Pinpoint the cell where the given text exists, returning its (X, Y) midpoint coordinate. 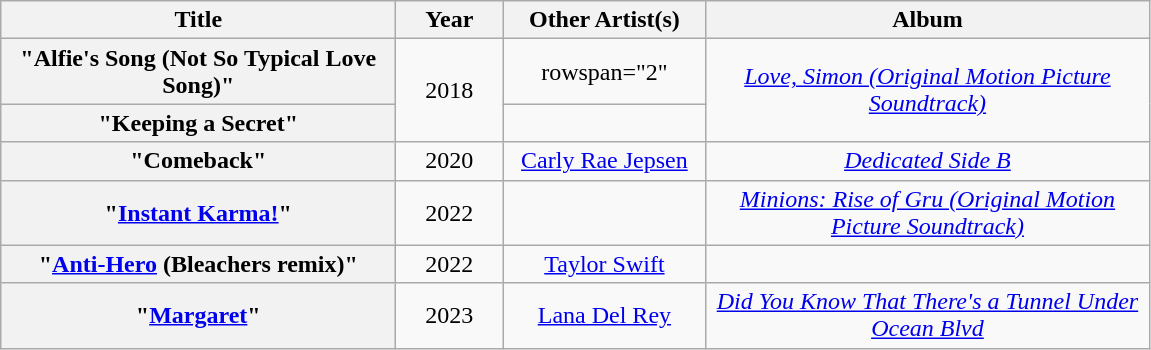
rowspan="2" (604, 72)
Other Artist(s) (604, 20)
Title (198, 20)
"Instant Karma!" (198, 212)
2020 (450, 161)
"Margaret" (198, 316)
Year (450, 20)
"Comeback" (198, 161)
Love, Simon (Original Motion Picture Soundtrack) (928, 90)
2023 (450, 316)
"Alfie's Song (Not So Typical Love Song)" (198, 72)
Dedicated Side B (928, 161)
Did You Know That There's a Tunnel Under Ocean Blvd (928, 316)
2018 (450, 90)
Carly Rae Jepsen (604, 161)
Minions: Rise of Gru (Original Motion Picture Soundtrack) (928, 212)
Taylor Swift (604, 264)
Lana Del Rey (604, 316)
"Keeping a Secret" (198, 123)
"Anti-Hero (Bleachers remix)" (198, 264)
Album (928, 20)
